From the cell containing the given text, extract its center point as [X, Y] coordinate. 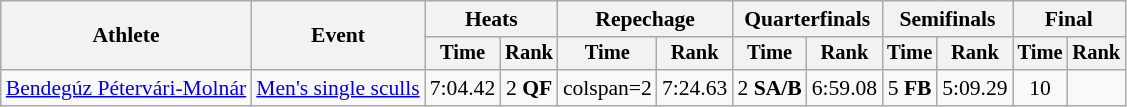
2 QF [529, 88]
Repechage [646, 19]
Men's single sculls [338, 88]
5 FB [910, 88]
Quarterfinals [807, 19]
5:09.29 [974, 88]
Athlete [126, 36]
Event [338, 36]
Bendegúz Pétervári-Molnár [126, 88]
6:59.08 [844, 88]
Heats [492, 19]
10 [1040, 88]
7:24.63 [694, 88]
7:04.42 [462, 88]
2 SA/B [769, 88]
Final [1069, 19]
Semifinals [947, 19]
colspan=2 [608, 88]
